Detect which cell encompasses the target text, then output its [x, y] center coordinate. 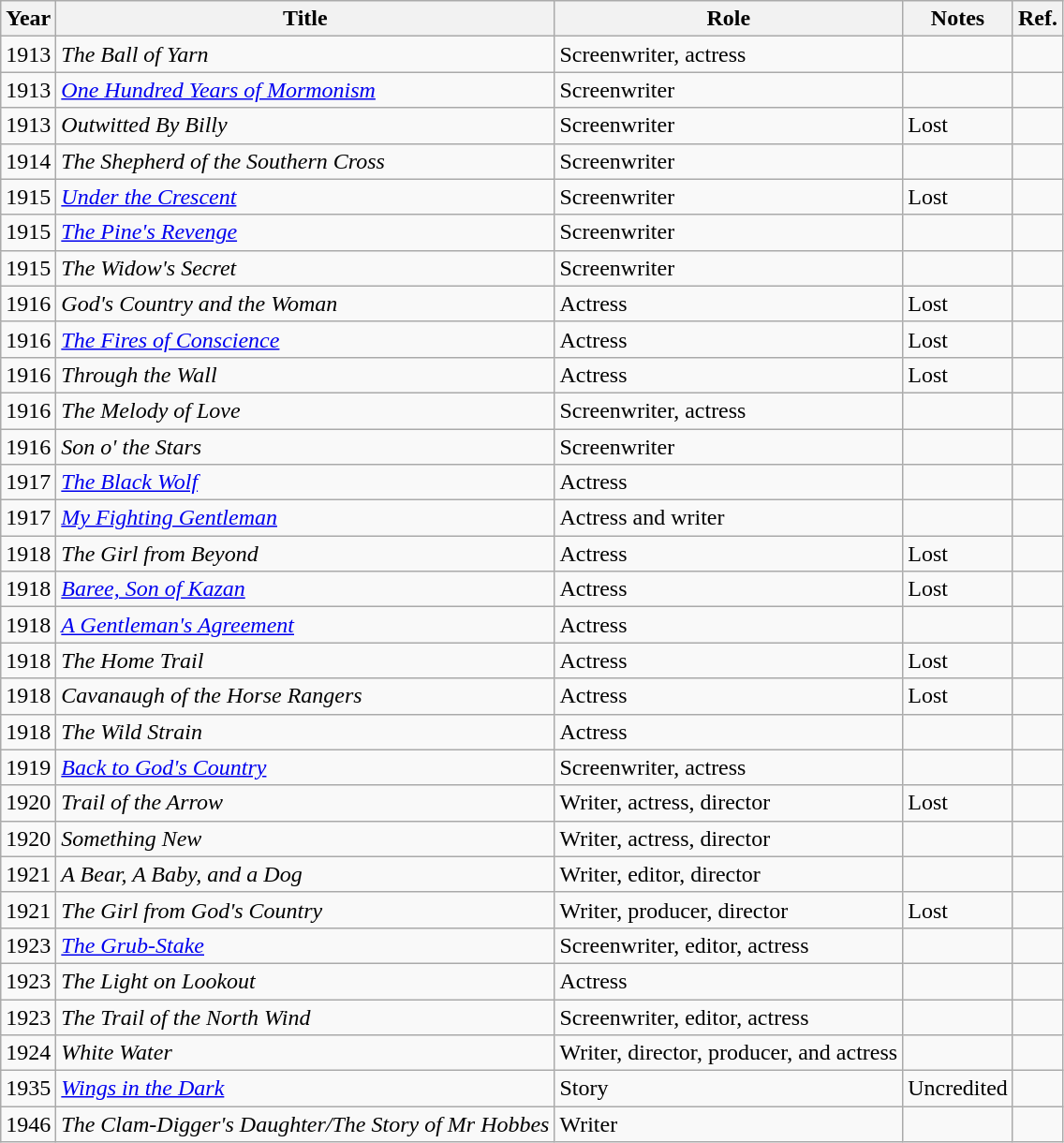
Outwitted By Billy [305, 126]
The Widow's Secret [305, 268]
Uncredited [958, 1089]
The Trail of the North Wind [305, 1017]
One Hundred Years of Mormonism [305, 90]
Something New [305, 839]
Role [729, 19]
The Pine's Revenge [305, 232]
Story [729, 1089]
The Fires of Conscience [305, 339]
1919 [28, 767]
The Black Wolf [305, 482]
The Grub-Stake [305, 945]
Wings in the Dark [305, 1089]
Under the Crescent [305, 197]
White Water [305, 1053]
The Light on Lookout [305, 981]
Writer [729, 1124]
The Girl from Beyond [305, 554]
Ref. [1038, 19]
Year [28, 19]
Writer, editor, director [729, 874]
Back to God's Country [305, 767]
Notes [958, 19]
Trail of the Arrow [305, 803]
Writer, producer, director [729, 910]
Cavanaugh of the Horse Rangers [305, 696]
A Bear, A Baby, and a Dog [305, 874]
Baree, Son of Kazan [305, 589]
1946 [28, 1124]
The Shepherd of the Southern Cross [305, 161]
The Home Trail [305, 661]
Title [305, 19]
The Girl from God's Country [305, 910]
God's Country and the Woman [305, 304]
The Wild Strain [305, 732]
The Melody of Love [305, 410]
1924 [28, 1053]
1914 [28, 161]
Writer, director, producer, and actress [729, 1053]
My Fighting Gentleman [305, 518]
The Clam-Digger's Daughter/The Story of Mr Hobbes [305, 1124]
Through the Wall [305, 375]
Son o' the Stars [305, 447]
Actress and writer [729, 518]
1935 [28, 1089]
The Ball of Yarn [305, 54]
A Gentleman's Agreement [305, 625]
